Capture the cell that displays the provided text and extract its [x, y] central coordinate. 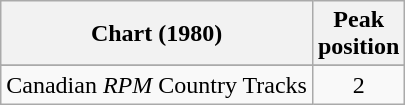
Canadian RPM Country Tracks [157, 85]
2 [358, 85]
Peakposition [358, 34]
Chart (1980) [157, 34]
